Determine the [x, y] coordinate at the center of the cell enclosing the given text.  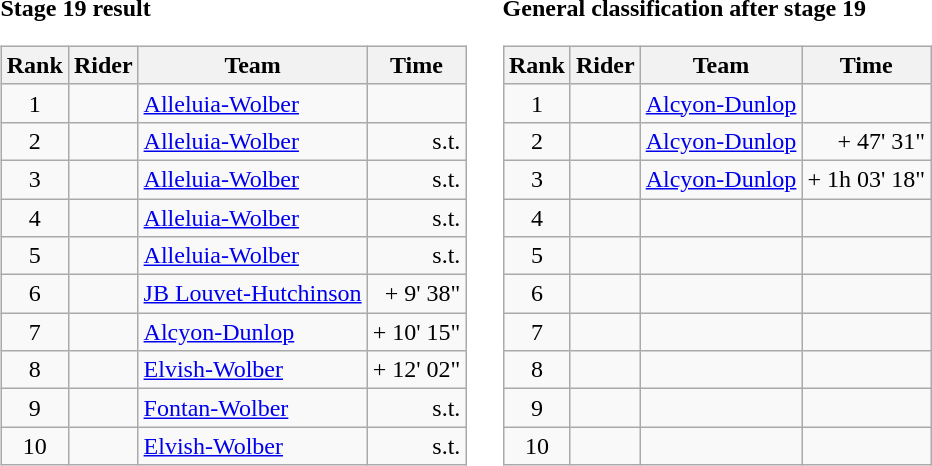
+ 9' 38" [416, 294]
+ 1h 03' 18" [866, 179]
JB Louvet-Hutchinson [252, 294]
+ 47' 31" [866, 141]
Fontan-Wolber [252, 408]
+ 10' 15" [416, 332]
+ 12' 02" [416, 370]
